Return the (x, y) coordinate for the center point of the cell that contains the specified text.  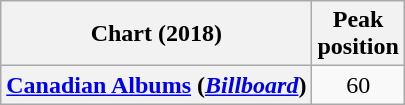
60 (358, 85)
Canadian Albums (Billboard) (156, 85)
Peakposition (358, 34)
Chart (2018) (156, 34)
